From the cell containing the given text, extract its center point as (X, Y) coordinate. 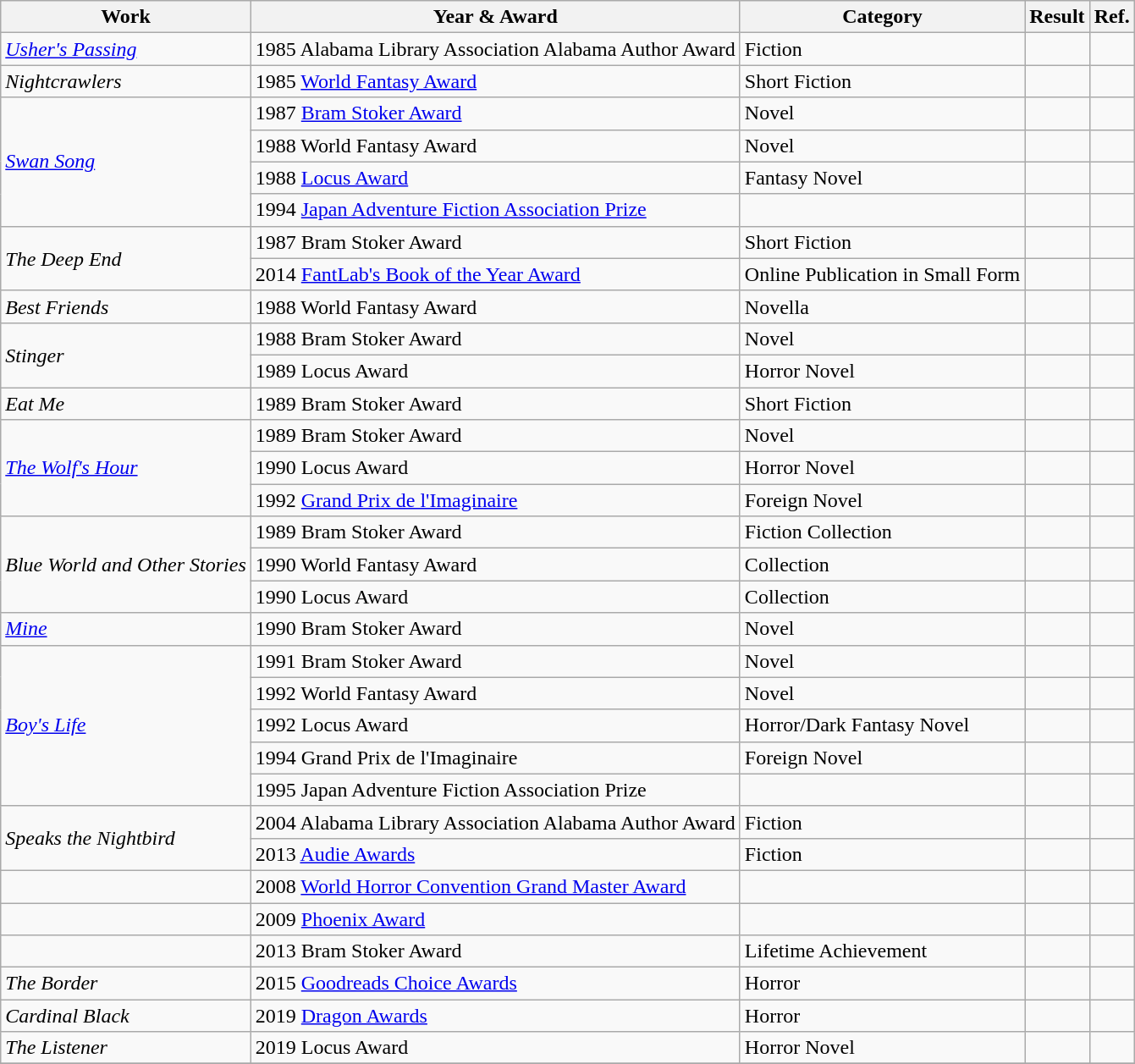
1988 Locus Award (495, 178)
1990 World Fantasy Award (495, 565)
Swan Song (126, 162)
Fiction Collection (882, 532)
2013 Audie Awards (495, 854)
The Wolf's Hour (126, 468)
1985 Alabama Library Association Alabama Author Award (495, 49)
2019 Locus Award (495, 1048)
Speaks the Nightbird (126, 838)
1989 Locus Award (495, 371)
Result (1057, 17)
1988 Bram Stoker Award (495, 339)
2004 Alabama Library Association Alabama Author Award (495, 822)
Fantasy Novel (882, 178)
Best Friends (126, 306)
Cardinal Black (126, 1016)
The Deep End (126, 258)
Novella (882, 306)
1990 Bram Stoker Award (495, 629)
2015 Goodreads Choice Awards (495, 984)
1995 Japan Adventure Fiction Association Prize (495, 790)
2009 Phoenix Award (495, 918)
Boy's Life (126, 725)
Work (126, 17)
1994 Japan Adventure Fiction Association Prize (495, 210)
Stinger (126, 355)
Year & Award (495, 17)
1991 Bram Stoker Award (495, 661)
2014 FantLab's Book of the Year Award (495, 274)
Online Publication in Small Form (882, 274)
The Listener (126, 1048)
2008 World Horror Convention Grand Master Award (495, 886)
Ref. (1112, 17)
The Border (126, 984)
1985 World Fantasy Award (495, 81)
Usher's Passing (126, 49)
1992 Grand Prix de l'Imaginaire (495, 500)
Nightcrawlers (126, 81)
1992 Locus Award (495, 725)
Mine (126, 629)
Horror/Dark Fantasy Novel (882, 725)
Eat Me (126, 404)
Blue World and Other Stories (126, 565)
Lifetime Achievement (882, 951)
1992 World Fantasy Award (495, 693)
2013 Bram Stoker Award (495, 951)
2019 Dragon Awards (495, 1016)
Category (882, 17)
1994 Grand Prix de l'Imaginaire (495, 758)
